Output the [X, Y] coordinate of the center of the cell containing the given text.  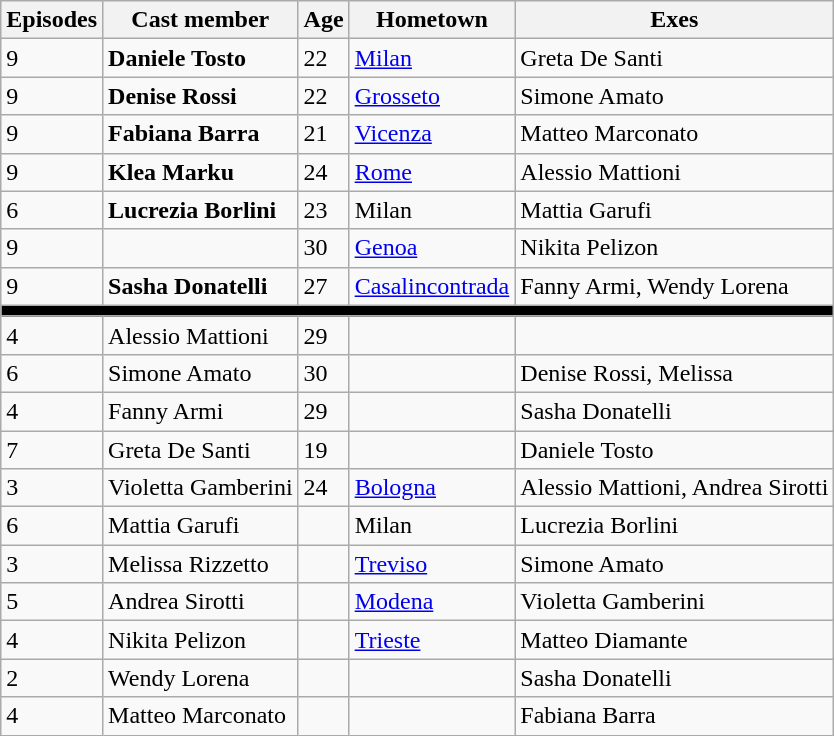
Matteo Diamante [674, 640]
Fanny Armi [201, 411]
Hometown [432, 20]
Casalincontrada [432, 286]
Modena [432, 602]
Grosseto [432, 96]
Rome [432, 172]
Denise Rossi, Melissa [674, 373]
Genoa [432, 248]
5 [52, 602]
27 [324, 286]
Cast member [201, 20]
Age [324, 20]
Bologna [432, 488]
Exes [674, 20]
Episodes [52, 20]
Trieste [432, 640]
Klea Marku [201, 172]
Melissa Rizzetto [201, 564]
19 [324, 449]
Denise Rossi [201, 96]
Fanny Armi, Wendy Lorena [674, 286]
23 [324, 210]
2 [52, 678]
Wendy Lorena [201, 678]
Treviso [432, 564]
7 [52, 449]
Vicenza [432, 134]
Alessio Mattioni, Andrea Sirotti [674, 488]
Andrea Sirotti [201, 602]
21 [324, 134]
